Provide the [x, y] coordinate of the cell's center where the given text is located.  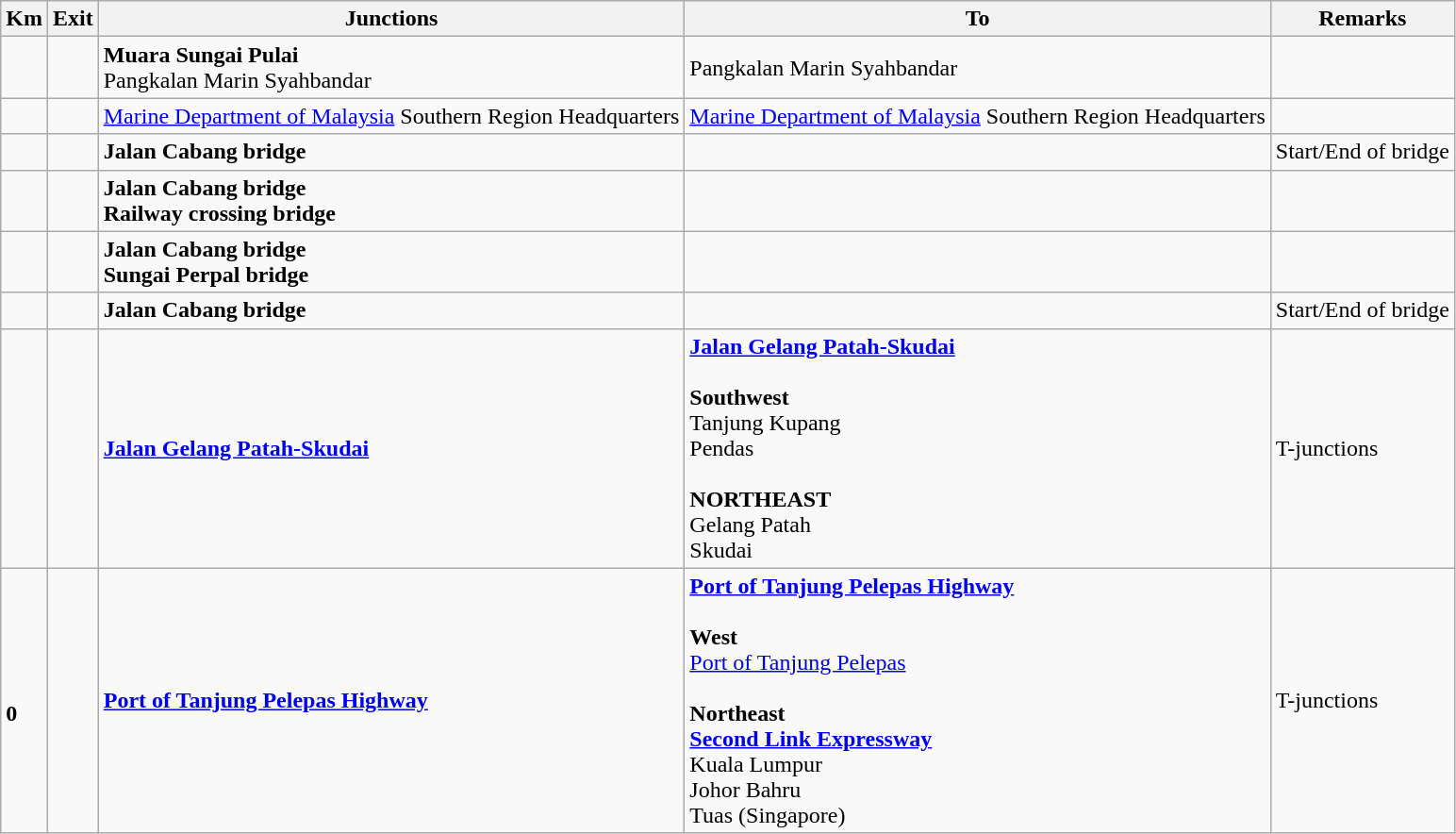
Jalan Gelang Patah-SkudaiSouthwestTanjung KupangPendasNORTHEASTGelang PatahSkudai [978, 448]
Pangkalan Marin Syahbandar [978, 68]
Jalan Cabang bridgeSungai Perpal bridge [391, 262]
Jalan Cabang bridgeRailway crossing bridge [391, 200]
0 [25, 700]
Junctions [391, 19]
Jalan Gelang Patah-Skudai [391, 448]
Port of Tanjung Pelepas HighwayWest Port of Tanjung Pelepas Northeast Second Link Expressway Kuala Lumpur Johor Bahru Tuas (Singapore) [978, 700]
Exit [73, 19]
To [978, 19]
Remarks [1362, 19]
Port of Tanjung Pelepas Highway [391, 700]
Muara Sungai PulaiPangkalan Marin Syahbandar [391, 68]
Km [25, 19]
